Return the (X, Y) coordinate for the center point of the cell that contains the specified text.  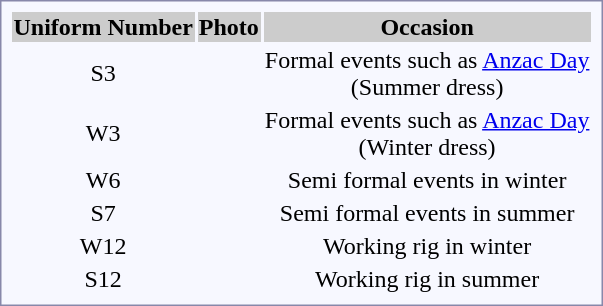
S12 (103, 279)
Formal events such as Anzac Day(Summer dress) (427, 74)
Working rig in summer (427, 279)
S3 (103, 74)
S7 (103, 213)
W12 (103, 246)
Semi formal events in winter (427, 180)
Occasion (427, 27)
Semi formal events in summer (427, 213)
Formal events such as Anzac Day(Winter dress) (427, 134)
Working rig in winter (427, 246)
Photo (228, 27)
W3 (103, 134)
W6 (103, 180)
Uniform Number (103, 27)
